Determine the [X, Y] coordinate at the center of the cell enclosing the given text.  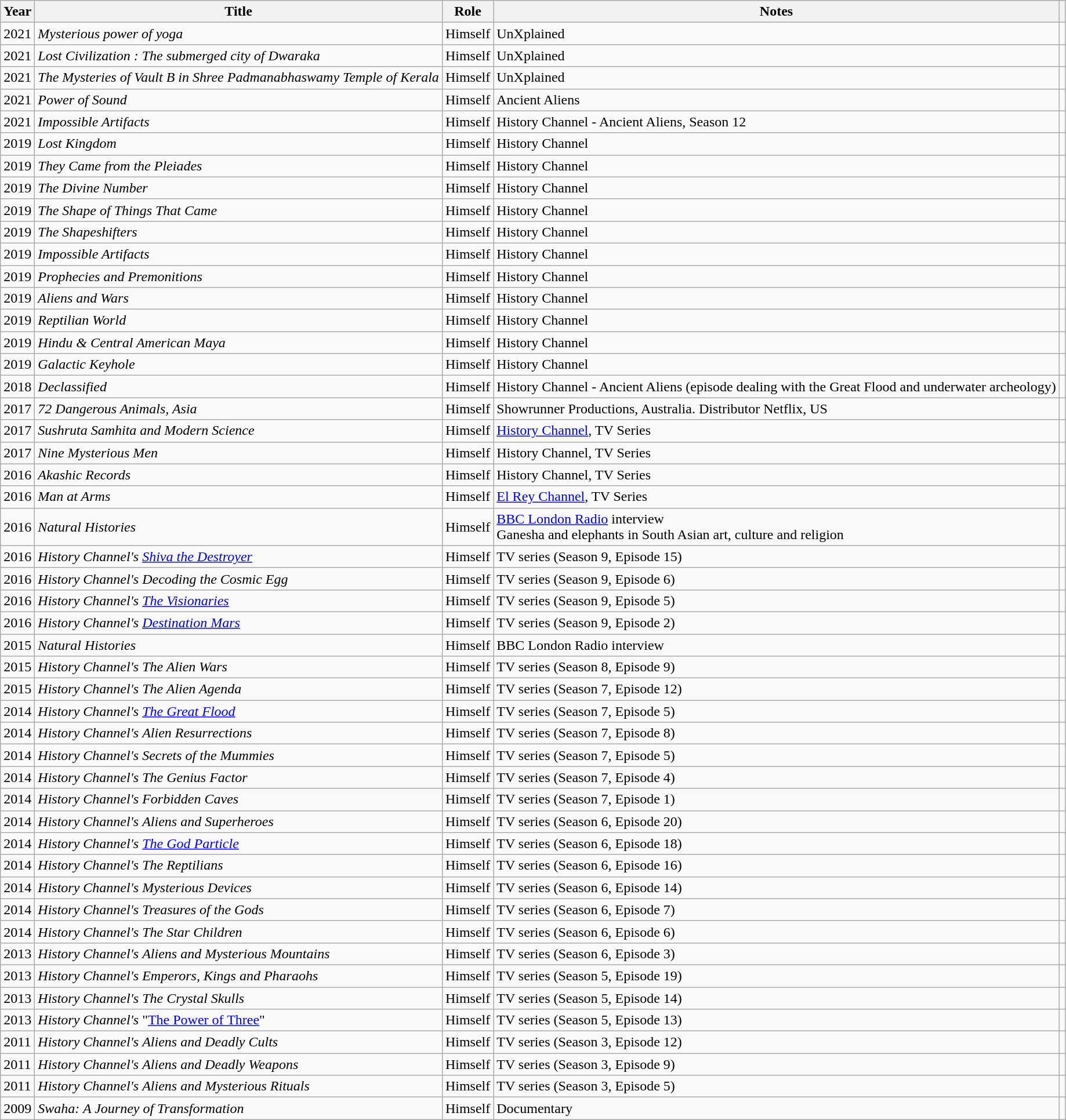
TV series (Season 3, Episode 5) [776, 1086]
El Rey Channel, TV Series [776, 497]
BBC London Radio interview [776, 645]
TV series (Season 7, Episode 12) [776, 689]
Sushruta Samhita and Modern Science [239, 431]
Lost Civilization : The submerged city of Dwaraka [239, 56]
TV series (Season 5, Episode 19) [776, 976]
History Channel's Aliens and Deadly Weapons [239, 1064]
History Channel's The Genius Factor [239, 777]
Year [17, 12]
TV series (Season 5, Episode 14) [776, 998]
They Came from the Pleiades [239, 166]
TV series (Season 5, Episode 13) [776, 1020]
The Shape of Things That Came [239, 210]
TV series (Season 7, Episode 8) [776, 733]
History Channel's Alien Resurrections [239, 733]
History Channel's Treasures of the Gods [239, 910]
History Channel's The God Particle [239, 843]
TV series (Season 6, Episode 6) [776, 932]
History Channel's Aliens and Mysterious Rituals [239, 1086]
TV series (Season 6, Episode 3) [776, 954]
History Channel's The Alien Wars [239, 667]
Hindu & Central American Maya [239, 343]
Akashic Records [239, 475]
TV series (Season 9, Episode 15) [776, 557]
Lost Kingdom [239, 144]
The Shapeshifters [239, 232]
History Channel's "The Power of Three" [239, 1020]
Role [467, 12]
TV series (Season 6, Episode 20) [776, 821]
History Channel's Emperors, Kings and Pharaohs [239, 976]
Documentary [776, 1108]
TV series (Season 3, Episode 12) [776, 1042]
The Divine Number [239, 188]
Declassified [239, 387]
History Channel's Aliens and Mysterious Mountains [239, 954]
TV series (Season 9, Episode 6) [776, 579]
Mysterious power of yoga [239, 34]
History Channel's Destination Mars [239, 623]
Swaha: A Journey of Transformation [239, 1108]
72 Dangerous Animals, Asia [239, 409]
History Channel's The Visionaries [239, 601]
Notes [776, 12]
TV series (Season 6, Episode 16) [776, 866]
History Channel - Ancient Aliens, Season 12 [776, 122]
BBC London Radio interview Ganesha and elephants in South Asian art, culture and religion [776, 526]
History Channel's The Great Flood [239, 711]
History Channel's Shiva the Destroyer [239, 557]
History Channel's The Reptilians [239, 866]
TV series (Season 9, Episode 5) [776, 601]
Man at Arms [239, 497]
History Channel's Decoding the Cosmic Egg [239, 579]
History Channel's The Alien Agenda [239, 689]
Reptilian World [239, 321]
History Channel's The Star Children [239, 932]
2009 [17, 1108]
History Channel's The Crystal Skulls [239, 998]
TV series (Season 8, Episode 9) [776, 667]
History Channel's Aliens and Superheroes [239, 821]
TV series (Season 6, Episode 14) [776, 888]
Ancient Aliens [776, 100]
Title [239, 12]
Nine Mysterious Men [239, 453]
History Channel - Ancient Aliens (episode dealing with the Great Flood and underwater archeology) [776, 387]
2018 [17, 387]
History Channel's Secrets of the Mummies [239, 755]
TV series (Season 7, Episode 1) [776, 799]
History Channel's Aliens and Deadly Cults [239, 1042]
Galactic Keyhole [239, 365]
Prophecies and Premonitions [239, 277]
History Channel's Mysterious Devices [239, 888]
Showrunner Productions, Australia. Distributor Netflix, US [776, 409]
TV series (Season 3, Episode 9) [776, 1064]
The Mysteries of Vault B in Shree Padmanabhaswamy Temple of Kerala [239, 78]
TV series (Season 6, Episode 18) [776, 843]
Power of Sound [239, 100]
History Channel's Forbidden Caves [239, 799]
TV series (Season 9, Episode 2) [776, 623]
TV series (Season 7, Episode 4) [776, 777]
TV series (Season 6, Episode 7) [776, 910]
Aliens and Wars [239, 299]
